From the cell containing the given text, extract its center point as [x, y] coordinate. 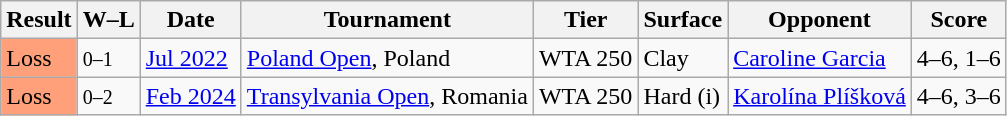
0–2 [108, 96]
W–L [108, 20]
Tier [585, 20]
4–6, 3–6 [958, 96]
Poland Open, Poland [387, 58]
Caroline Garcia [820, 58]
Date [190, 20]
Score [958, 20]
Opponent [820, 20]
Hard (i) [683, 96]
Surface [683, 20]
4–6, 1–6 [958, 58]
Karolína Plíšková [820, 96]
Clay [683, 58]
Feb 2024 [190, 96]
Result [39, 20]
0–1 [108, 58]
Jul 2022 [190, 58]
Tournament [387, 20]
Transylvania Open, Romania [387, 96]
